Return the (X, Y) coordinate for the center point of the cell that contains the specified text.  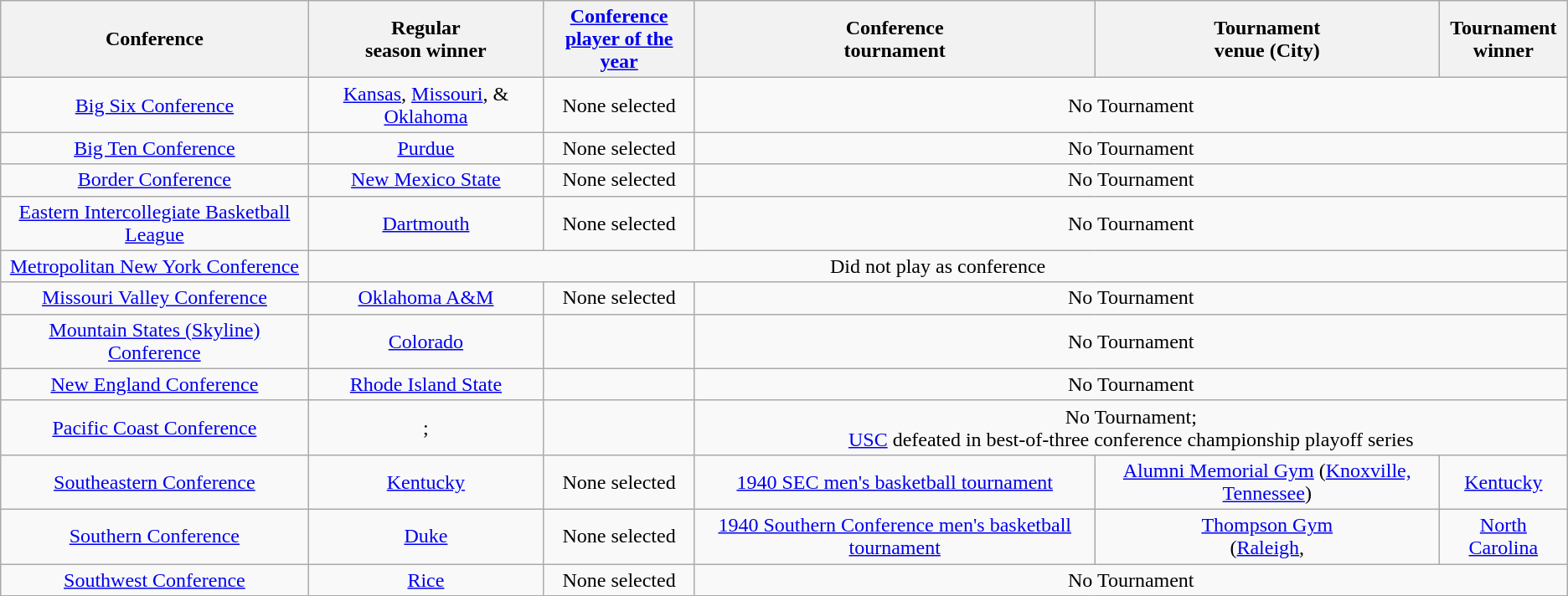
No Tournament;USC defeated in best-of-three conference championship playoff series (1131, 427)
Conference tournament (895, 39)
Tournament venue (City) (1266, 39)
Border Conference (154, 180)
Colorado (426, 342)
Pacific Coast Conference (154, 427)
Mountain States (Skyline) Conference (154, 342)
Tournament winner (1503, 39)
Duke (426, 536)
Regular season winner (426, 39)
Southwest Conference (154, 580)
Big Ten Conference (154, 148)
Alumni Memorial Gym (Knoxville, Tennessee) (1266, 482)
New Mexico State (426, 180)
Conference (154, 39)
Big Six Conference (154, 105)
Rice (426, 580)
1940 SEC men's basketball tournament (895, 482)
Dartmouth (426, 223)
North Carolina (1503, 536)
Metropolitan New York Conference (154, 266)
Rhode Island State (426, 384)
Southern Conference (154, 536)
Oklahoma A&M (426, 298)
New England Conference (154, 384)
Conference player of the year (620, 39)
Did not play as conference (938, 266)
Southeastern Conference (154, 482)
1940 Southern Conference men's basketball tournament (895, 536)
; (426, 427)
Missouri Valley Conference (154, 298)
Thompson Gym(Raleigh, (1266, 536)
Purdue (426, 148)
Kansas, Missouri, & Oklahoma (426, 105)
Eastern Intercollegiate Basketball League (154, 223)
